Scan for the cell matching the given text and deliver its (X, Y) coordinate at center. 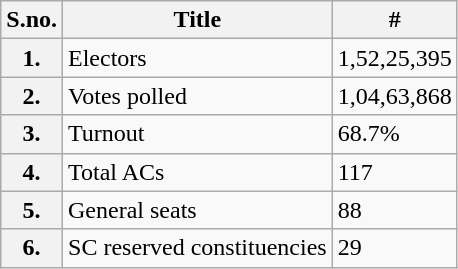
# (394, 20)
29 (394, 248)
6. (32, 248)
1,04,63,868 (394, 96)
1,52,25,395 (394, 58)
5. (32, 210)
Electors (198, 58)
3. (32, 134)
Title (198, 20)
68.7% (394, 134)
117 (394, 172)
Votes polled (198, 96)
S.no. (32, 20)
1. (32, 58)
4. (32, 172)
2. (32, 96)
SC reserved constituencies (198, 248)
General seats (198, 210)
88 (394, 210)
Total ACs (198, 172)
Turnout (198, 134)
